From the cell containing the given text, extract its center point as (X, Y) coordinate. 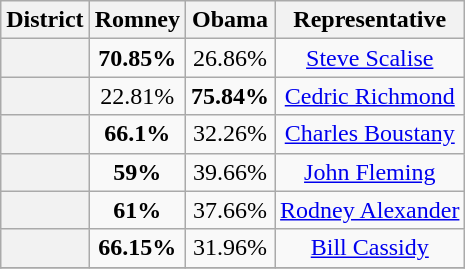
39.66% (230, 172)
66.1% (137, 134)
22.81% (137, 96)
32.26% (230, 134)
Rodney Alexander (370, 210)
Charles Boustany (370, 134)
61% (137, 210)
26.86% (230, 58)
Bill Cassidy (370, 248)
District (45, 20)
Romney (137, 20)
Steve Scalise (370, 58)
31.96% (230, 248)
Representative (370, 20)
37.66% (230, 210)
Obama (230, 20)
Cedric Richmond (370, 96)
70.85% (137, 58)
75.84% (230, 96)
66.15% (137, 248)
John Fleming (370, 172)
59% (137, 172)
